Output the (x, y) coordinate of the center of the cell containing the given text.  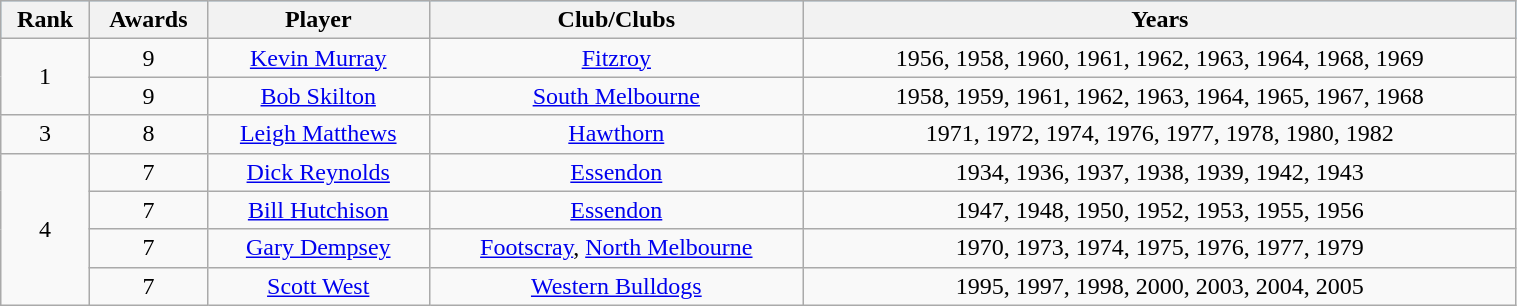
Rank (46, 20)
Bill Hutchison (318, 210)
South Melbourne (616, 96)
1995, 1997, 1998, 2000, 2003, 2004, 2005 (1160, 286)
Dick Reynolds (318, 172)
Club/Clubs (616, 20)
Hawthorn (616, 134)
1934, 1936, 1937, 1938, 1939, 1942, 1943 (1160, 172)
1947, 1948, 1950, 1952, 1953, 1955, 1956 (1160, 210)
Player (318, 20)
1970, 1973, 1974, 1975, 1976, 1977, 1979 (1160, 248)
Bob Skilton (318, 96)
Gary Dempsey (318, 248)
Western Bulldogs (616, 286)
4 (46, 229)
3 (46, 134)
Fitzroy (616, 58)
1971, 1972, 1974, 1976, 1977, 1978, 1980, 1982 (1160, 134)
1 (46, 77)
Leigh Matthews (318, 134)
1958, 1959, 1961, 1962, 1963, 1964, 1965, 1967, 1968 (1160, 96)
Scott West (318, 286)
Awards (148, 20)
Footscray, North Melbourne (616, 248)
1956, 1958, 1960, 1961, 1962, 1963, 1964, 1968, 1969 (1160, 58)
Years (1160, 20)
Kevin Murray (318, 58)
8 (148, 134)
